Return the [X, Y] coordinate for the center point of the cell that contains the specified text.  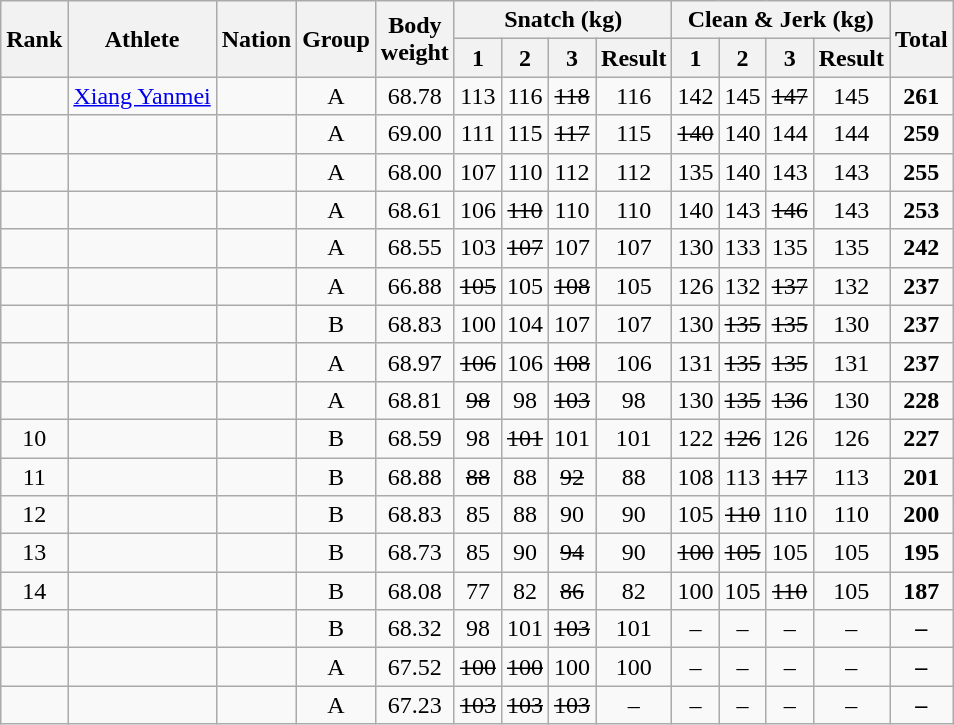
68.73 [414, 553]
Nation [256, 39]
94 [572, 553]
Xiang Yanmei [142, 96]
68.59 [414, 438]
187 [922, 591]
Snatch (kg) [563, 20]
Clean & Jerk (kg) [781, 20]
68.97 [414, 362]
67.52 [414, 667]
69.00 [414, 134]
10 [34, 438]
261 [922, 96]
Total [922, 39]
255 [922, 172]
259 [922, 134]
133 [742, 248]
68.81 [414, 400]
68.32 [414, 629]
92 [572, 477]
68.55 [414, 248]
253 [922, 210]
68.00 [414, 172]
111 [478, 134]
11 [34, 477]
201 [922, 477]
66.88 [414, 286]
13 [34, 553]
68.61 [414, 210]
68.88 [414, 477]
137 [790, 286]
146 [790, 210]
228 [922, 400]
77 [478, 591]
136 [790, 400]
Rank [34, 39]
Group [336, 39]
67.23 [414, 705]
195 [922, 553]
14 [34, 591]
104 [524, 324]
200 [922, 515]
Athlete [142, 39]
227 [922, 438]
Bodyweight [414, 39]
147 [790, 96]
68.78 [414, 96]
68.08 [414, 591]
122 [696, 438]
12 [34, 515]
142 [696, 96]
86 [572, 591]
118 [572, 96]
242 [922, 248]
